Output the [x, y] coordinate of the center of the cell containing the given text.  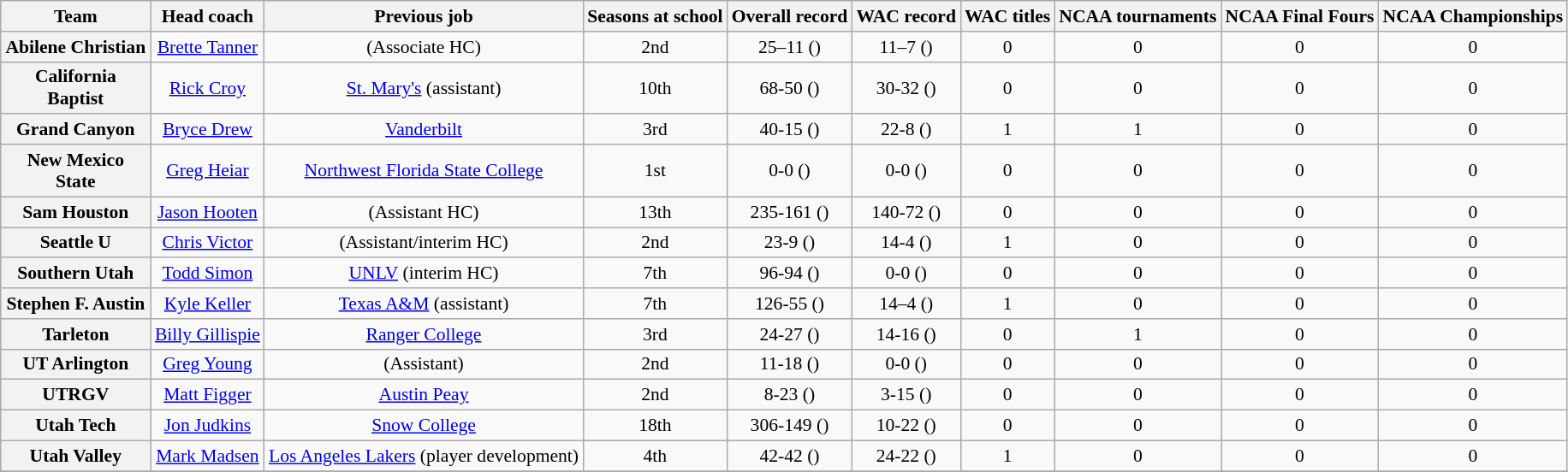
306-149 () [790, 426]
Southern Utah [75, 274]
(Assistant HC) [424, 212]
Northwest Florida State College [424, 171]
NCAA tournaments [1137, 16]
Greg Heiar [207, 171]
Stephen F. Austin [75, 304]
68-50 () [790, 87]
140-72 () [906, 212]
Todd Simon [207, 274]
25–11 () [790, 47]
235-161 () [790, 212]
California Baptist [75, 87]
42-42 () [790, 456]
Greg Young [207, 364]
UT Arlington [75, 364]
Jon Judkins [207, 426]
Previous job [424, 16]
Chris Victor [207, 243]
WAC titles [1007, 16]
22-8 () [906, 130]
30-32 () [906, 87]
Tarleton [75, 334]
Brette Tanner [207, 47]
Texas A&M (assistant) [424, 304]
23-9 () [790, 243]
New Mexico State [75, 171]
3-15 () [906, 395]
126-55 () [790, 304]
Seasons at school [655, 16]
St. Mary's (assistant) [424, 87]
WAC record [906, 16]
Los Angeles Lakers (player development) [424, 456]
Ranger College [424, 334]
Bryce Drew [207, 130]
(Assistant/interim HC) [424, 243]
14–4 () [906, 304]
Team [75, 16]
10th [655, 87]
(Assistant) [424, 364]
(Associate HC) [424, 47]
Sam Houston [75, 212]
8-23 () [790, 395]
UTRGV [75, 395]
UNLV (interim HC) [424, 274]
Kyle Keller [207, 304]
Head coach [207, 16]
4th [655, 456]
11–7 () [906, 47]
NCAA Final Fours [1299, 16]
Overall record [790, 16]
Rick Croy [207, 87]
Jason Hooten [207, 212]
13th [655, 212]
10-22 () [906, 426]
14-4 () [906, 243]
Abilene Christian [75, 47]
Utah Valley [75, 456]
96-94 () [790, 274]
Matt Figger [207, 395]
Grand Canyon [75, 130]
Billy Gillispie [207, 334]
11-18 () [790, 364]
24-22 () [906, 456]
Vanderbilt [424, 130]
Mark Madsen [207, 456]
Snow College [424, 426]
24-27 () [790, 334]
Utah Tech [75, 426]
1st [655, 171]
Seattle U [75, 243]
Austin Peay [424, 395]
18th [655, 426]
14-16 () [906, 334]
NCAA Championships [1474, 16]
40-15 () [790, 130]
